From the cell containing the given text, extract its center point as [X, Y] coordinate. 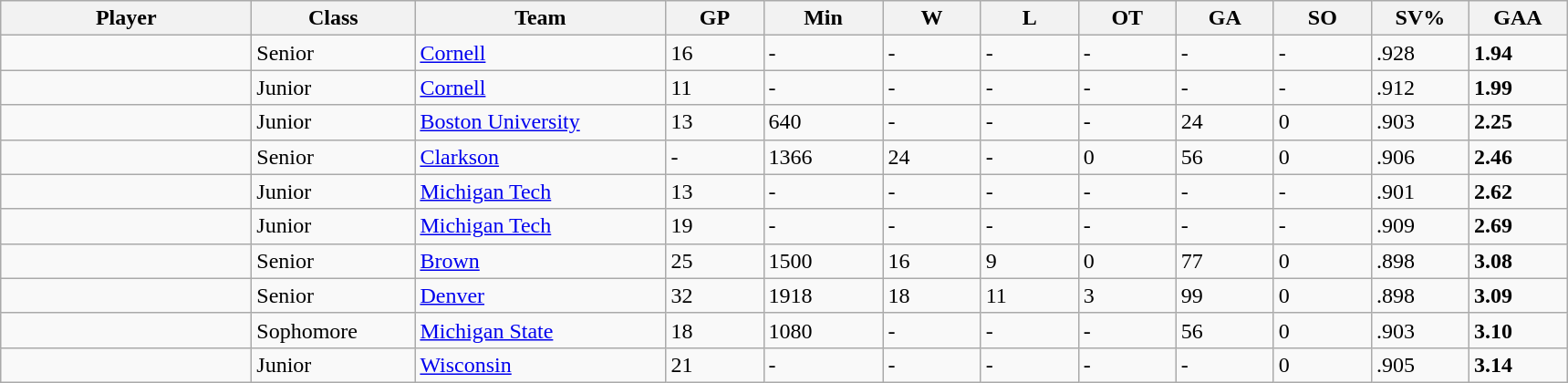
2.25 [1518, 122]
Denver [540, 295]
3.09 [1518, 295]
Michigan State [540, 330]
Sophomore [334, 330]
L [1029, 18]
GP [715, 18]
19 [715, 226]
99 [1224, 295]
Brown [540, 261]
Player [126, 18]
.909 [1419, 226]
21 [715, 365]
.928 [1419, 53]
.901 [1419, 191]
640 [823, 122]
3 [1127, 295]
Team [540, 18]
77 [1224, 261]
3.08 [1518, 261]
SV% [1419, 18]
GAA [1518, 18]
OT [1127, 18]
GA [1224, 18]
Min [823, 18]
3.10 [1518, 330]
1.99 [1518, 88]
1918 [823, 295]
3.14 [1518, 365]
1500 [823, 261]
2.69 [1518, 226]
32 [715, 295]
.906 [1419, 157]
1.94 [1518, 53]
.912 [1419, 88]
25 [715, 261]
2.46 [1518, 157]
9 [1029, 261]
SO [1323, 18]
W [932, 18]
Class [334, 18]
Clarkson [540, 157]
.905 [1419, 365]
1080 [823, 330]
1366 [823, 157]
Boston University [540, 122]
Wisconsin [540, 365]
2.62 [1518, 191]
